Locate the cell with the specified text and output its [X, Y] center coordinate. 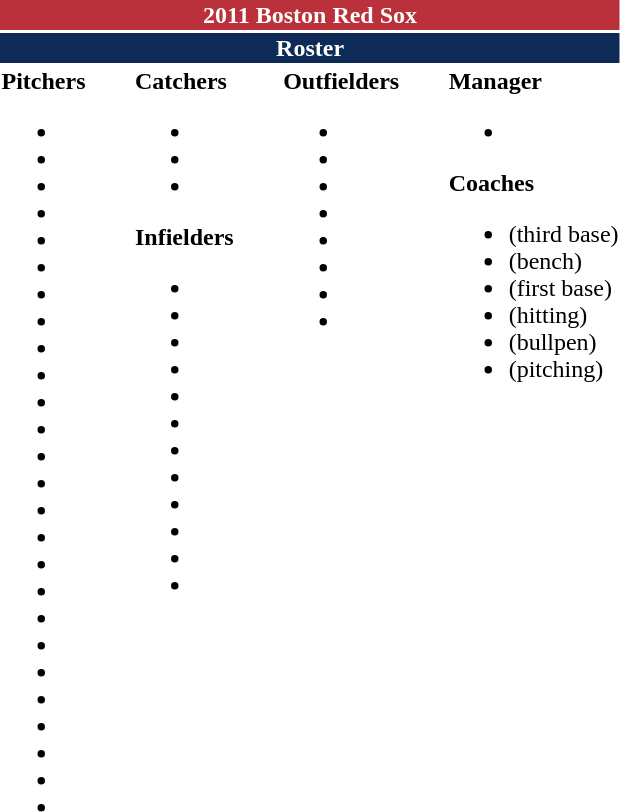
2011 Boston Red Sox [310, 15]
Roster [310, 48]
